Locate the cell with the specified text and output its [x, y] center coordinate. 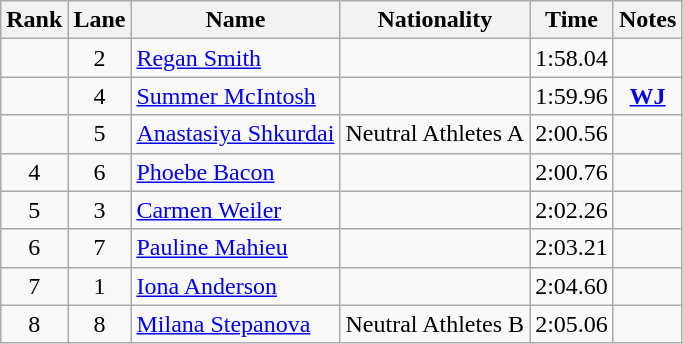
Iona Anderson [236, 286]
Phoebe Bacon [236, 172]
Name [236, 20]
2:03.21 [572, 248]
2:05.06 [572, 324]
Pauline Mahieu [236, 248]
Milana Stepanova [236, 324]
2:00.56 [572, 134]
Anastasiya Shkurdai [236, 134]
WJ [647, 96]
Neutral Athletes A [435, 134]
Lane [100, 20]
Carmen Weiler [236, 210]
1:58.04 [572, 58]
Nationality [435, 20]
3 [100, 210]
1 [100, 286]
2:04.60 [572, 286]
Neutral Athletes B [435, 324]
2:00.76 [572, 172]
2 [100, 58]
Time [572, 20]
2:02.26 [572, 210]
Rank [34, 20]
1:59.96 [572, 96]
Summer McIntosh [236, 96]
Notes [647, 20]
Regan Smith [236, 58]
